Scan for the cell matching the given text and deliver its (X, Y) coordinate at center. 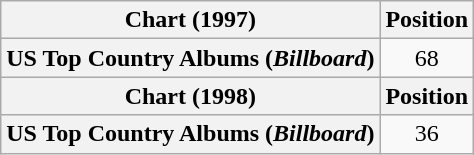
Chart (1998) (190, 96)
Chart (1997) (190, 20)
68 (427, 58)
36 (427, 134)
